Provide the [x, y] coordinate of the cell's center where the given text is located.  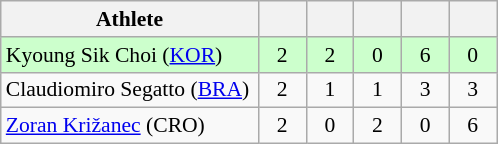
Claudiomiro Segatto (BRA) [130, 90]
Kyoung Sik Choi (KOR) [130, 55]
Athlete [130, 19]
Zoran Križanec (CRO) [130, 126]
